Detect which cell encompasses the target text, then output its [X, Y] center coordinate. 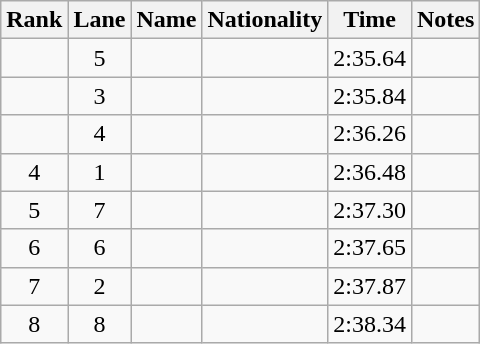
2:37.65 [370, 248]
Notes [445, 20]
2:38.34 [370, 324]
Name [166, 20]
2:36.48 [370, 172]
Time [370, 20]
Nationality [265, 20]
1 [100, 172]
3 [100, 96]
Lane [100, 20]
2:37.30 [370, 210]
Rank [34, 20]
2:36.26 [370, 134]
2 [100, 286]
2:37.87 [370, 286]
2:35.84 [370, 96]
2:35.64 [370, 58]
